Provide the [x, y] coordinate of the cell's center where the given text is located.  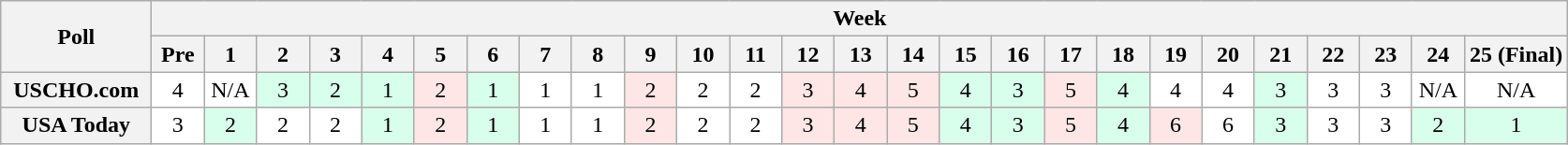
Week [860, 19]
18 [1123, 54]
10 [703, 54]
14 [913, 54]
8 [598, 54]
13 [861, 54]
Poll [77, 36]
7 [545, 54]
24 [1438, 54]
9 [650, 54]
USA Today [77, 125]
23 [1385, 54]
15 [966, 54]
17 [1071, 54]
19 [1176, 54]
16 [1018, 54]
20 [1228, 54]
21 [1280, 54]
USCHO.com [77, 90]
11 [755, 54]
Pre [178, 54]
25 (Final) [1516, 54]
12 [808, 54]
22 [1333, 54]
